Provide the (x, y) coordinate of the cell's center where the given text is located.  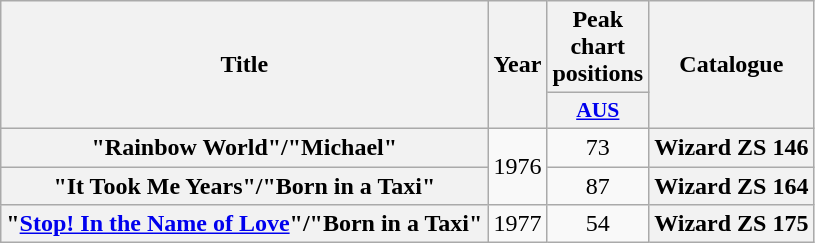
1977 (518, 224)
AUS (598, 111)
Wizard ZS 175 (732, 224)
Year (518, 65)
"It Took Me Years"/"Born in a Taxi" (244, 185)
Wizard ZS 146 (732, 147)
Peak chart positions (598, 47)
1976 (518, 166)
87 (598, 185)
73 (598, 147)
Wizard ZS 164 (732, 185)
54 (598, 224)
Title (244, 65)
"Rainbow World"/"Michael" (244, 147)
"Stop! In the Name of Love"/"Born in a Taxi" (244, 224)
Catalogue (732, 65)
